Capture the cell that displays the provided text and extract its [x, y] central coordinate. 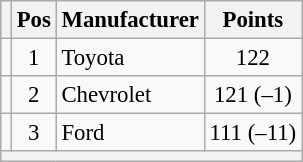
2 [34, 95]
1 [34, 58]
3 [34, 133]
Pos [34, 20]
121 (–1) [252, 95]
Manufacturer [130, 20]
111 (–11) [252, 133]
Points [252, 20]
122 [252, 58]
Toyota [130, 58]
Chevrolet [130, 95]
Ford [130, 133]
